Extract the [X, Y] coordinate from the center of the cell holding the provided text.  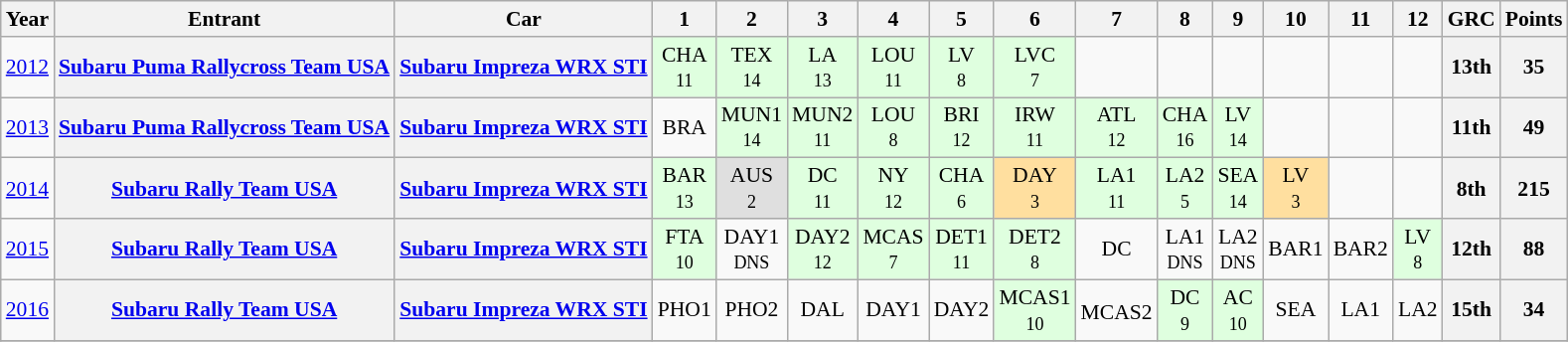
SEA [1296, 310]
DC [1117, 249]
13th [1472, 68]
34 [1534, 310]
DC9 [1185, 310]
LV14 [1238, 127]
3 [823, 19]
2015 [28, 249]
2012 [28, 68]
11 [1361, 19]
DAY1DNS [751, 249]
Car [523, 19]
2014 [28, 189]
IRW11 [1034, 127]
CHA11 [685, 68]
12th [1472, 249]
LA 13 [823, 68]
BAR2 [1361, 249]
ATL12 [1117, 127]
11th [1472, 127]
DC11 [823, 189]
8th [1472, 189]
BAR13 [685, 189]
LVC7 [1034, 68]
LV3 [1296, 189]
AUS2 [751, 189]
2 [751, 19]
6 [1034, 19]
BRI12 [962, 127]
SEA14 [1238, 189]
88 [1534, 249]
LA2 [1418, 310]
10 [1296, 19]
BRA [685, 127]
2016 [28, 310]
5 [962, 19]
8 [1185, 19]
7 [1117, 19]
DAY212 [823, 249]
NY12 [892, 189]
LA111 [1117, 189]
CHA16 [1185, 127]
MCAS110 [1034, 310]
1 [685, 19]
15th [1472, 310]
MUN114 [751, 127]
LOU 11 [892, 68]
49 [1534, 127]
Entrant [225, 19]
MCAS7 [892, 249]
BAR1 [1296, 249]
4 [892, 19]
DAL [823, 310]
PHO1 [685, 310]
LOU8 [892, 127]
Year [28, 19]
CHA6 [962, 189]
DAY1 [892, 310]
DAY3 [1034, 189]
Points [1534, 19]
215 [1534, 189]
LA2DNS [1238, 249]
FTA10 [685, 249]
GRC [1472, 19]
DAY2 [962, 310]
DET28 [1034, 249]
12 [1418, 19]
MCAS2 [1117, 310]
9 [1238, 19]
2013 [28, 127]
PHO2 [751, 310]
LA25 [1185, 189]
DET111 [962, 249]
AC10 [1238, 310]
TEX14 [751, 68]
LA1DNS [1185, 249]
35 [1534, 68]
LA1 [1361, 310]
MUN211 [823, 127]
